From the cell containing the given text, extract its center point as [X, Y] coordinate. 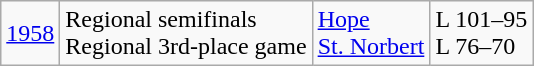
1958 [30, 34]
Regional semifinalsRegional 3rd-place game [186, 34]
L 101–95L 76–70 [482, 34]
Hope St. Norbert [371, 34]
